Capture the cell that displays the provided text and extract its [x, y] central coordinate. 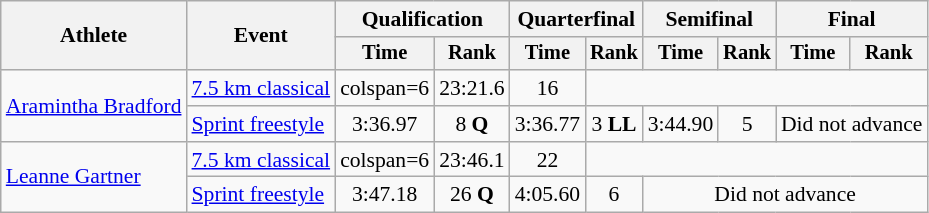
Quarterfinal [576, 19]
23:21.6 [472, 88]
Leanne Gartner [94, 178]
Qualification [422, 19]
3:36.77 [548, 124]
3:47.18 [384, 195]
6 [614, 195]
8 Q [472, 124]
Semifinal [710, 19]
4:05.60 [548, 195]
26 Q [472, 195]
3:36.97 [384, 124]
Final [852, 19]
22 [548, 160]
3:44.90 [680, 124]
16 [548, 88]
3 LL [614, 124]
5 [747, 124]
Event [262, 36]
23:46.1 [472, 160]
Aramintha Bradford [94, 106]
Athlete [94, 36]
